Identify which cell holds the provided text, then report its [X, Y] central coordinate. 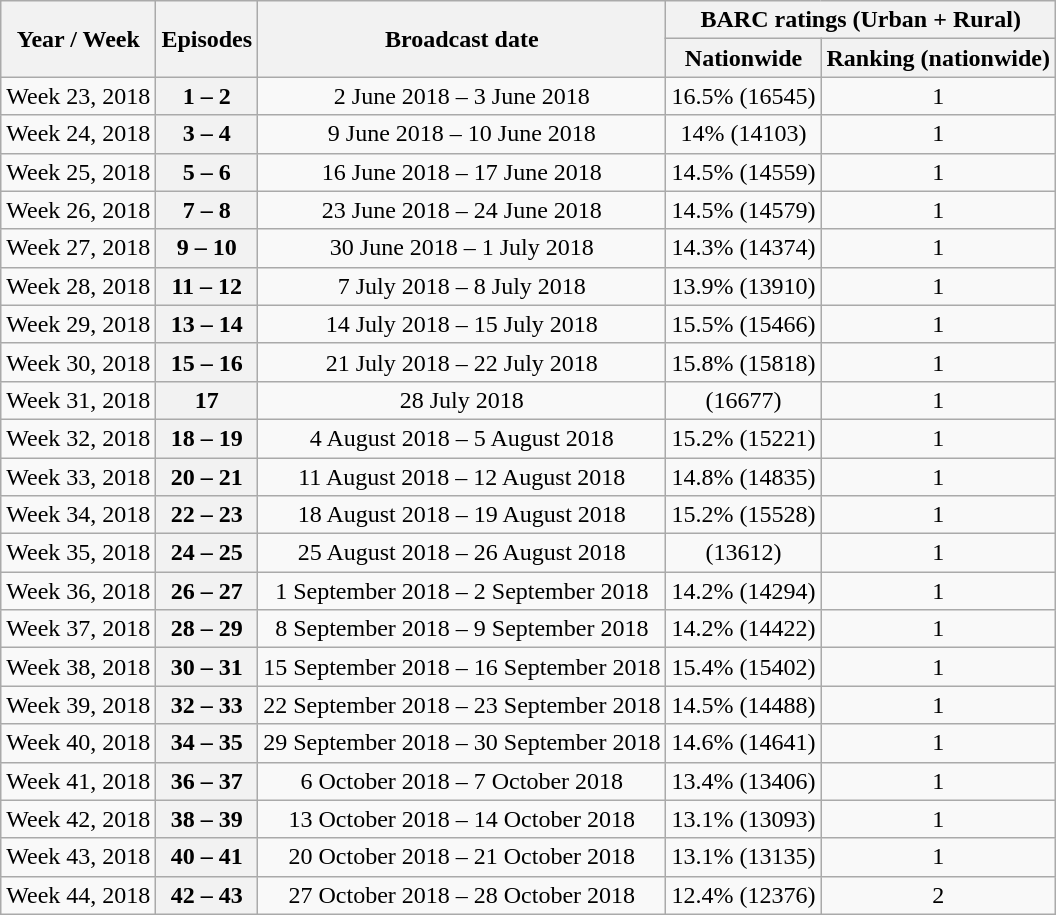
7 July 2018 – 8 July 2018 [462, 286]
18 – 19 [207, 438]
Week 41, 2018 [78, 781]
22 September 2018 – 23 September 2018 [462, 705]
30 – 31 [207, 667]
20 – 21 [207, 477]
Week 27, 2018 [78, 248]
7 – 8 [207, 210]
Broadcast date [462, 39]
32 – 33 [207, 705]
14.2% (14422) [744, 629]
Week 34, 2018 [78, 515]
17 [207, 400]
Week 31, 2018 [78, 400]
24 – 25 [207, 553]
14.5% (14488) [744, 705]
34 – 35 [207, 743]
Week 23, 2018 [78, 96]
26 – 27 [207, 591]
14 July 2018 – 15 July 2018 [462, 324]
15.8% (15818) [744, 362]
Week 30, 2018 [78, 362]
Week 28, 2018 [78, 286]
28 July 2018 [462, 400]
4 August 2018 – 5 August 2018 [462, 438]
9 June 2018 – 10 June 2018 [462, 134]
Week 43, 2018 [78, 857]
25 August 2018 – 26 August 2018 [462, 553]
5 – 6 [207, 172]
27 October 2018 – 28 October 2018 [462, 895]
6 October 2018 – 7 October 2018 [462, 781]
Week 32, 2018 [78, 438]
14.5% (14579) [744, 210]
8 September 2018 – 9 September 2018 [462, 629]
16.5% (16545) [744, 96]
14.8% (14835) [744, 477]
9 – 10 [207, 248]
13.1% (13135) [744, 857]
15 – 16 [207, 362]
1 – 2 [207, 96]
15.5% (15466) [744, 324]
29 September 2018 – 30 September 2018 [462, 743]
Week 36, 2018 [78, 591]
13.1% (13093) [744, 819]
15.2% (15221) [744, 438]
14% (14103) [744, 134]
15.2% (15528) [744, 515]
(13612) [744, 553]
2 June 2018 – 3 June 2018 [462, 96]
(16677) [744, 400]
13 October 2018 – 14 October 2018 [462, 819]
Week 38, 2018 [78, 667]
BARC ratings (Urban + Rural) [860, 20]
16 June 2018 – 17 June 2018 [462, 172]
14.3% (14374) [744, 248]
Ranking (nationwide) [938, 58]
Week 26, 2018 [78, 210]
Week 25, 2018 [78, 172]
Week 40, 2018 [78, 743]
11 – 12 [207, 286]
30 June 2018 – 1 July 2018 [462, 248]
Episodes [207, 39]
23 June 2018 – 24 June 2018 [462, 210]
Week 33, 2018 [78, 477]
15.4% (15402) [744, 667]
20 October 2018 – 21 October 2018 [462, 857]
2 [938, 895]
Week 44, 2018 [78, 895]
13.9% (13910) [744, 286]
14.5% (14559) [744, 172]
28 – 29 [207, 629]
Week 37, 2018 [78, 629]
Week 24, 2018 [78, 134]
Week 42, 2018 [78, 819]
1 September 2018 – 2 September 2018 [462, 591]
38 – 39 [207, 819]
Week 39, 2018 [78, 705]
Year / Week [78, 39]
11 August 2018 – 12 August 2018 [462, 477]
14.2% (14294) [744, 591]
3 – 4 [207, 134]
18 August 2018 – 19 August 2018 [462, 515]
Week 29, 2018 [78, 324]
21 July 2018 – 22 July 2018 [462, 362]
13 – 14 [207, 324]
Nationwide [744, 58]
36 – 37 [207, 781]
22 – 23 [207, 515]
13.4% (13406) [744, 781]
14.6% (14641) [744, 743]
42 – 43 [207, 895]
12.4% (12376) [744, 895]
Week 35, 2018 [78, 553]
15 September 2018 – 16 September 2018 [462, 667]
40 – 41 [207, 857]
